Provide the [X, Y] coordinate of the cell's center where the given text is located.  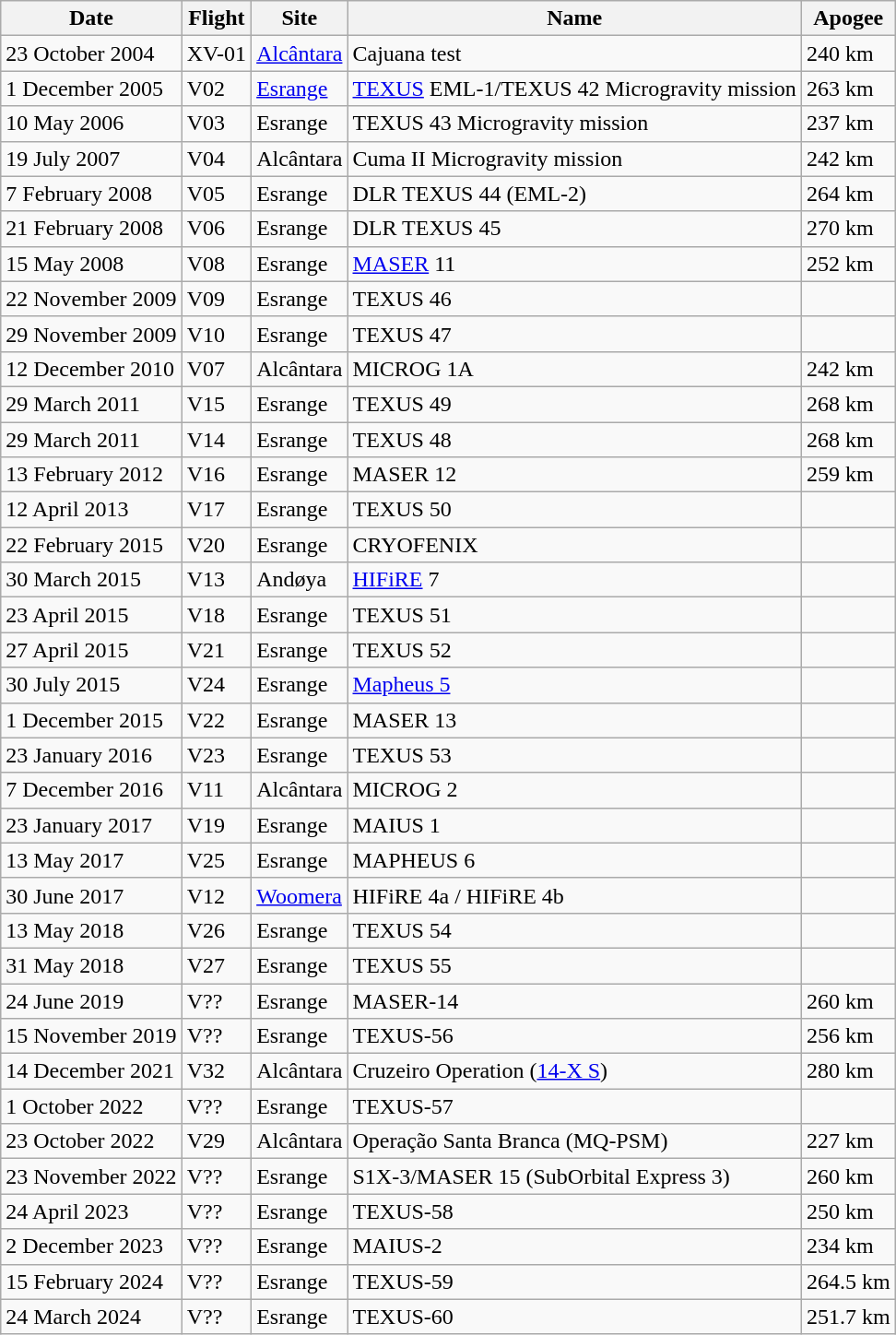
15 February 2024 [91, 1282]
V08 [217, 264]
15 May 2008 [91, 264]
MAPHEUS 6 [574, 860]
V21 [217, 650]
V16 [217, 475]
V12 [217, 895]
MASER 12 [574, 475]
263 km [848, 89]
V05 [217, 194]
V02 [217, 89]
234 km [848, 1246]
Operação Santa Branca (MQ-PSM) [574, 1141]
237 km [848, 124]
23 October 2022 [91, 1141]
V19 [217, 825]
DLR TEXUS 45 [574, 229]
264.5 km [848, 1282]
V23 [217, 755]
MICROG 1A [574, 369]
10 May 2006 [91, 124]
30 July 2015 [91, 685]
V26 [217, 930]
XV-01 [217, 53]
1 October 2022 [91, 1106]
V32 [217, 1071]
S1X-3/MASER 15 (SubOrbital Express 3) [574, 1176]
264 km [848, 194]
TEXUS 48 [574, 440]
V07 [217, 369]
23 April 2015 [91, 615]
V11 [217, 790]
V06 [217, 229]
Date [91, 18]
TEXUS 47 [574, 334]
2 December 2023 [91, 1246]
MASER 13 [574, 720]
TEXUS EML-1/TEXUS 42 Microgravity mission [574, 89]
30 March 2015 [91, 580]
240 km [848, 53]
TEXUS-58 [574, 1211]
22 November 2009 [91, 299]
259 km [848, 475]
V17 [217, 510]
13 May 2018 [91, 930]
24 April 2023 [91, 1211]
TEXUS 49 [574, 404]
7 December 2016 [91, 790]
19 July 2007 [91, 159]
TEXUS 51 [574, 615]
V24 [217, 685]
HIFiRE 4a / HIFiRE 4b [574, 895]
Cuma II Microgravity mission [574, 159]
MAIUS 1 [574, 825]
MASER-14 [574, 1000]
V22 [217, 720]
TEXUS 46 [574, 299]
TEXUS 55 [574, 965]
Andøya [300, 580]
V29 [217, 1141]
TEXUS 43 Microgravity mission [574, 124]
DLR TEXUS 44 (EML-2) [574, 194]
24 March 2024 [91, 1317]
29 November 2009 [91, 334]
252 km [848, 264]
Site [300, 18]
V09 [217, 299]
TEXUS-56 [574, 1036]
V25 [217, 860]
23 January 2017 [91, 825]
V27 [217, 965]
280 km [848, 1071]
Cruzeiro Operation (14-X S) [574, 1071]
23 November 2022 [91, 1176]
TEXUS 54 [574, 930]
13 February 2012 [91, 475]
12 April 2013 [91, 510]
V13 [217, 580]
1 December 2005 [91, 89]
256 km [848, 1036]
31 May 2018 [91, 965]
251.7 km [848, 1317]
V14 [217, 440]
13 May 2017 [91, 860]
TEXUS-59 [574, 1282]
TEXUS-60 [574, 1317]
V20 [217, 545]
V04 [217, 159]
27 April 2015 [91, 650]
TEXUS 53 [574, 755]
23 January 2016 [91, 755]
21 February 2008 [91, 229]
HIFiRE 7 [574, 580]
Mapheus 5 [574, 685]
MASER 11 [574, 264]
12 December 2010 [91, 369]
227 km [848, 1141]
1 December 2015 [91, 720]
MICROG 2 [574, 790]
CRYOFENIX [574, 545]
7 February 2008 [91, 194]
TEXUS 52 [574, 650]
22 February 2015 [91, 545]
250 km [848, 1211]
Apogee [848, 18]
14 December 2021 [91, 1071]
MAIUS-2 [574, 1246]
V18 [217, 615]
Woomera [300, 895]
15 November 2019 [91, 1036]
TEXUS 50 [574, 510]
V03 [217, 124]
23 October 2004 [91, 53]
TEXUS-57 [574, 1106]
Name [574, 18]
Cajuana test [574, 53]
30 June 2017 [91, 895]
24 June 2019 [91, 1000]
V15 [217, 404]
Flight [217, 18]
V10 [217, 334]
270 km [848, 229]
